From the cell containing the given text, extract its center point as [X, Y] coordinate. 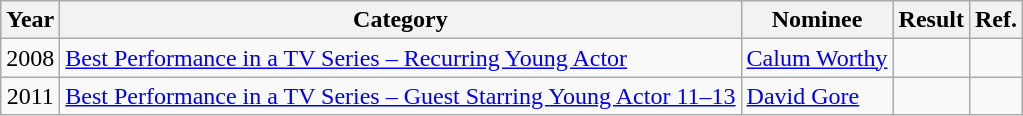
Nominee [817, 20]
Best Performance in a TV Series – Recurring Young Actor [400, 58]
Best Performance in a TV Series – Guest Starring Young Actor 11–13 [400, 96]
Calum Worthy [817, 58]
Year [30, 20]
2011 [30, 96]
Category [400, 20]
Result [931, 20]
2008 [30, 58]
Ref. [996, 20]
David Gore [817, 96]
